Capture the cell that displays the provided text and extract its (X, Y) central coordinate. 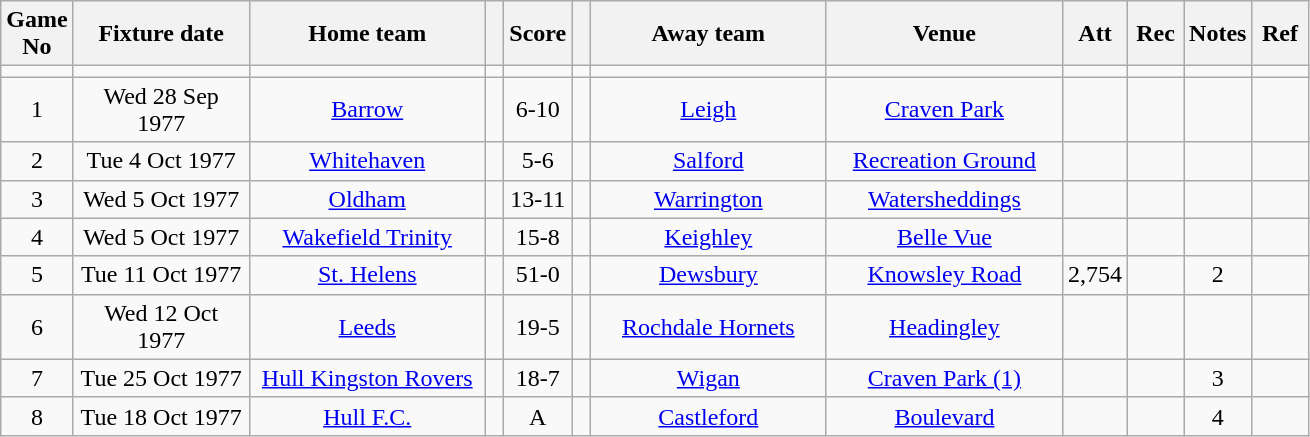
Ref (1280, 34)
Venue (944, 34)
Hull Kingston Rovers (367, 378)
18-7 (538, 378)
1 (37, 110)
Belle Vue (944, 237)
Game No (37, 34)
St. Helens (367, 275)
Wed 28 Sep 1977 (161, 110)
Rec (1156, 34)
6 (37, 326)
Wigan (708, 378)
Rochdale Hornets (708, 326)
Tue 4 Oct 1977 (161, 161)
8 (37, 416)
Headingley (944, 326)
7 (37, 378)
Whitehaven (367, 161)
Barrow (367, 110)
Away team (708, 34)
Craven Park (944, 110)
Att (1094, 34)
Hull F.C. (367, 416)
Recreation Ground (944, 161)
5 (37, 275)
51-0 (538, 275)
Warrington (708, 199)
15-8 (538, 237)
Score (538, 34)
A (538, 416)
Dewsbury (708, 275)
Watersheddings (944, 199)
Tue 25 Oct 1977 (161, 378)
Oldham (367, 199)
Leeds (367, 326)
Wed 12 Oct 1977 (161, 326)
Home team (367, 34)
Notes (1218, 34)
Salford (708, 161)
6-10 (538, 110)
Boulevard (944, 416)
Fixture date (161, 34)
Tue 11 Oct 1977 (161, 275)
Craven Park (1) (944, 378)
13-11 (538, 199)
2,754 (1094, 275)
Castleford (708, 416)
Leigh (708, 110)
Wakefield Trinity (367, 237)
Knowsley Road (944, 275)
5-6 (538, 161)
19-5 (538, 326)
Tue 18 Oct 1977 (161, 416)
Keighley (708, 237)
